Search for the cell housing the specified text and yield its (X, Y) center coordinate. 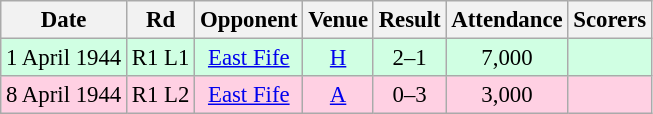
R1 L1 (161, 58)
Opponent (249, 20)
8 April 1944 (64, 95)
0–3 (410, 95)
7,000 (507, 58)
2–1 (410, 58)
Rd (161, 20)
3,000 (507, 95)
R1 L2 (161, 95)
H (338, 58)
Result (410, 20)
Attendance (507, 20)
1 April 1944 (64, 58)
A (338, 95)
Scorers (610, 20)
Venue (338, 20)
Date (64, 20)
